Scan for the cell matching the given text and deliver its [x, y] coordinate at center. 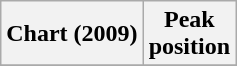
Peakposition [189, 34]
Chart (2009) [72, 34]
